Determine the (X, Y) coordinate at the center of the cell enclosing the given text.  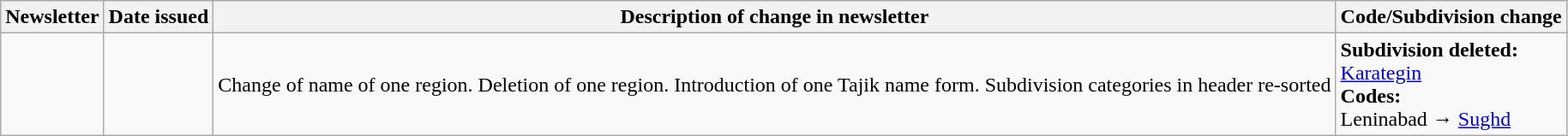
Date issued (159, 17)
Code/Subdivision change (1451, 17)
Subdivision deleted: Karategin Codes: Leninabad → Sughd (1451, 84)
Change of name of one region. Deletion of one region. Introduction of one Tajik name form. Subdivision categories in header re-sorted (775, 84)
Newsletter (52, 17)
Description of change in newsletter (775, 17)
